From the cell containing the given text, extract its center point as [x, y] coordinate. 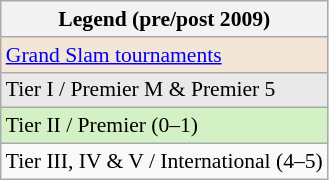
Tier III, IV & V / International (4–5) [164, 162]
Grand Slam tournaments [164, 55]
Legend (pre/post 2009) [164, 19]
Tier I / Premier M & Premier 5 [164, 90]
Tier II / Premier (0–1) [164, 126]
